Capture the cell that displays the provided text and extract its [X, Y] central coordinate. 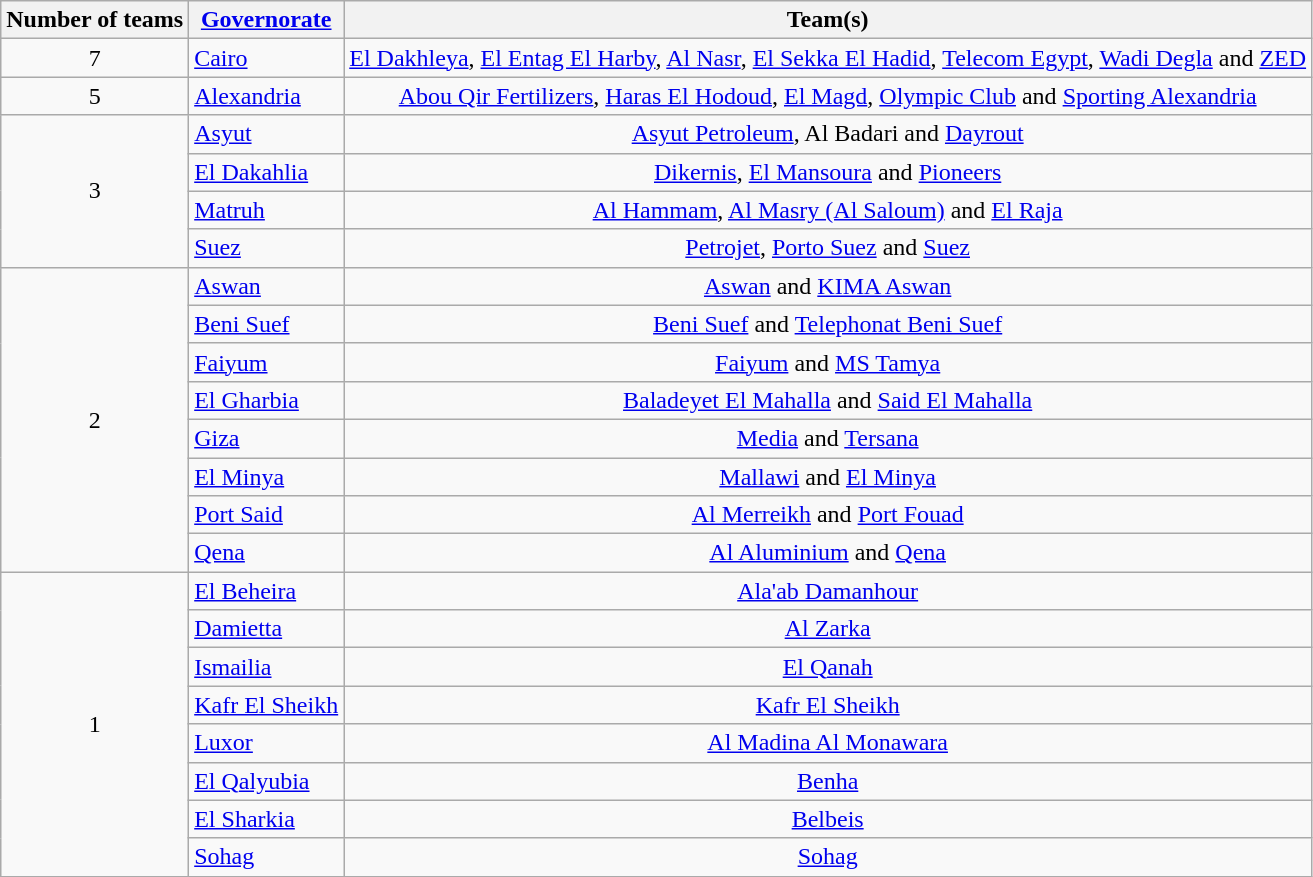
Petrojet, Porto Suez and Suez [828, 248]
Suez [266, 248]
Abou Qir Fertilizers, Haras El Hodoud, El Magd, Olympic Club and Sporting Alexandria [828, 96]
El Dakhleya, El Entag El Harby, Al Nasr, El Sekka El Hadid, Telecom Egypt, Wadi Degla and ZED [828, 58]
El Gharbia [266, 400]
Media and Tersana [828, 438]
El Qalyubia [266, 781]
Cairo [266, 58]
Beni Suef [266, 324]
Governorate [266, 20]
2 [95, 419]
Faiyum [266, 362]
Al Merreikh and Port Fouad [828, 515]
Al Zarka [828, 629]
Port Said [266, 515]
Qena [266, 553]
Benha [828, 781]
Mallawi and El Minya [828, 477]
Faiyum and MS Tamya [828, 362]
Al Hammam, Al Masry (Al Saloum) and El Raja [828, 210]
Al Madina Al Monawara [828, 743]
Alexandria [266, 96]
Team(s) [828, 20]
El Qanah [828, 667]
Beni Suef and Telephonat Beni Suef [828, 324]
El Minya [266, 477]
Aswan and KIMA Aswan [828, 286]
7 [95, 58]
Giza [266, 438]
El Sharkia [266, 819]
Belbeis [828, 819]
Aswan [266, 286]
El Beheira [266, 591]
Luxor [266, 743]
Damietta [266, 629]
5 [95, 96]
1 [95, 724]
Number of teams [95, 20]
3 [95, 191]
Baladeyet El Mahalla and Said El Mahalla [828, 400]
Matruh [266, 210]
Ismailia [266, 667]
Asyut [266, 134]
El Dakahlia [266, 172]
Dikernis, El Mansoura and Pioneers [828, 172]
Al Aluminium and Qena [828, 553]
Asyut Petroleum, Al Badari and Dayrout [828, 134]
Ala'ab Damanhour [828, 591]
